Search for the cell housing the specified text and yield its (X, Y) center coordinate. 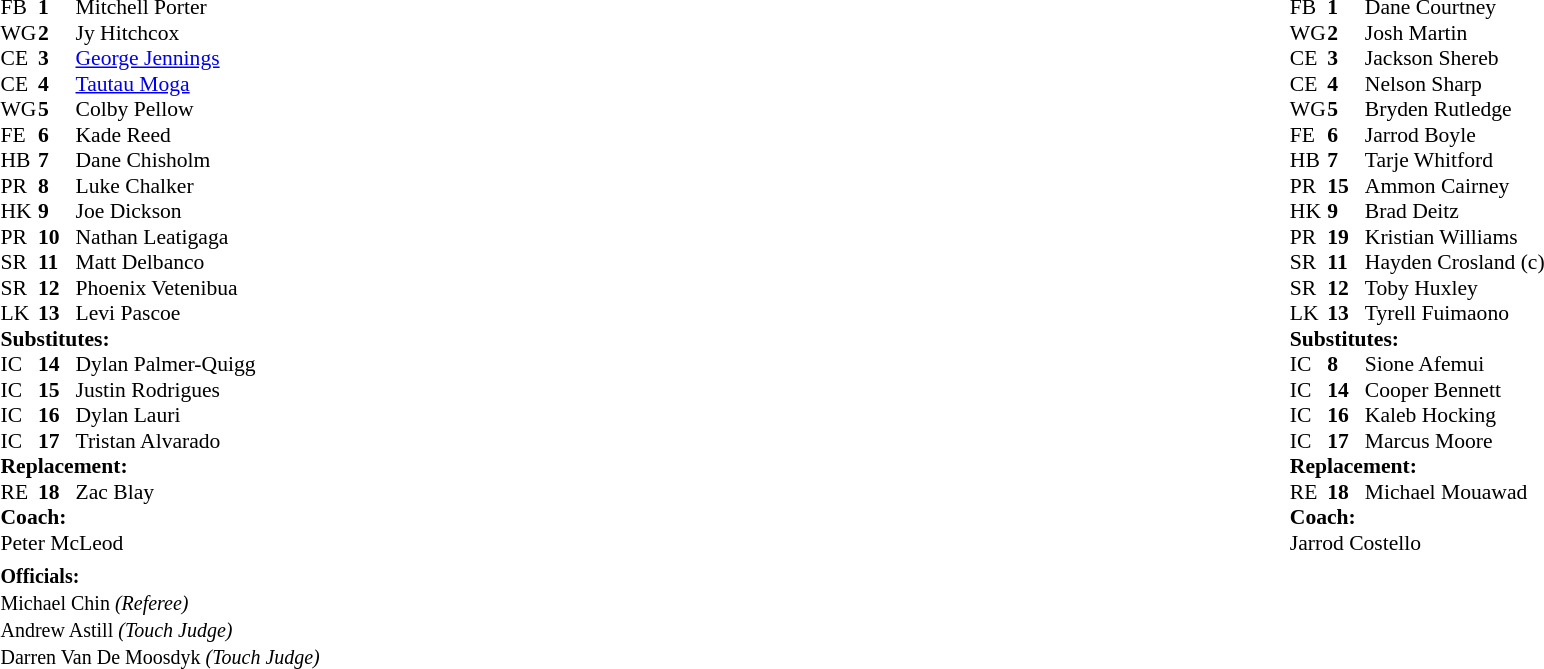
Zac Blay (166, 492)
10 (57, 237)
Justin Rodrigues (166, 390)
Phoenix Vetenibua (166, 288)
Nathan Leatigaga (166, 237)
Kade Reed (166, 135)
Levi Pascoe (166, 313)
Coach: (128, 517)
Dylan Lauri (166, 415)
Peter McLeod (128, 543)
Dylan Palmer-Quigg (166, 365)
Joe Dickson (166, 211)
Jy Hitchcox (166, 33)
Replacement: (128, 467)
19 (1346, 237)
Tautau Moga (166, 84)
Dane Chisholm (166, 161)
Colby Pellow (166, 109)
Substitutes: (128, 339)
George Jennings (166, 59)
Luke Chalker (166, 186)
Matt Delbanco (166, 263)
Tristan Alvarado (166, 441)
